Scan for the cell matching the given text and deliver its (X, Y) coordinate at center. 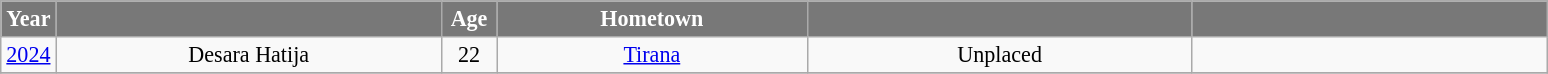
Age (468, 18)
Hometown (652, 18)
Year (28, 18)
Tirana (652, 54)
Desara Hatija (248, 54)
Unplaced (1000, 54)
22 (468, 54)
2024 (28, 54)
